Return the [X, Y] coordinate for the center point of the cell that contains the specified text.  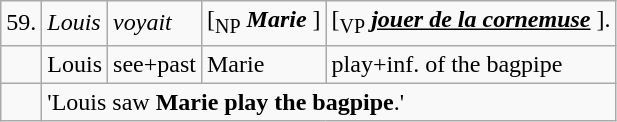
[VP jouer de la cornemuse ]. [471, 23]
[NP Marie ] [264, 23]
'Louis saw Marie play the bagpipe.' [329, 102]
59. [22, 23]
play+inf. of the bagpipe [471, 64]
Marie [264, 64]
see+past [155, 64]
voyait [155, 23]
